Pinpoint the cell where the given text exists, returning its [x, y] midpoint coordinate. 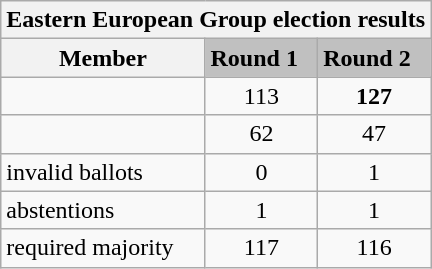
Eastern European Group election results [216, 20]
117 [262, 248]
113 [262, 96]
62 [262, 134]
required majority [103, 248]
abstentions [103, 210]
invalid ballots [103, 172]
0 [262, 172]
47 [374, 134]
Round 2 [374, 58]
Member [103, 58]
Round 1 [262, 58]
127 [374, 96]
116 [374, 248]
